From the cell containing the given text, extract its center point as [X, Y] coordinate. 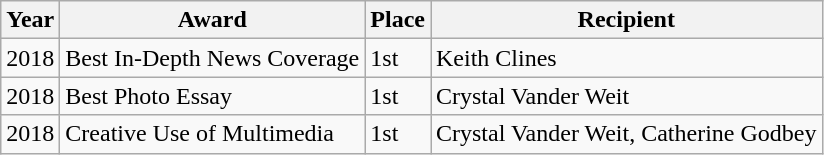
Best In-Depth News Coverage [212, 58]
Keith Clines [626, 58]
Award [212, 20]
Crystal Vander Weit, Catherine Godbey [626, 134]
Best Photo Essay [212, 96]
Year [30, 20]
Creative Use of Multimedia [212, 134]
Place [398, 20]
Crystal Vander Weit [626, 96]
Recipient [626, 20]
